Return the [X, Y] coordinate for the center point of the cell that contains the specified text.  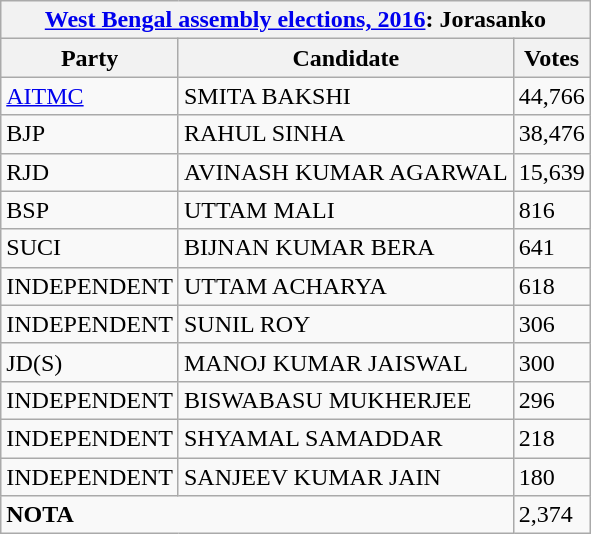
SHYAMAL SAMADDAR [346, 438]
Party [90, 58]
180 [552, 477]
BIJNAN KUMAR BERA [346, 248]
2,374 [552, 515]
JD(S) [90, 362]
641 [552, 248]
SUNIL ROY [346, 324]
Candidate [346, 58]
300 [552, 362]
NOTA [257, 515]
BSP [90, 210]
SANJEEV KUMAR JAIN [346, 477]
296 [552, 400]
218 [552, 438]
Votes [552, 58]
SMITA BAKSHI [346, 96]
UTTAM ACHARYA [346, 286]
38,476 [552, 134]
RJD [90, 172]
618 [552, 286]
15,639 [552, 172]
BISWABASU MUKHERJEE [346, 400]
AVINASH KUMAR AGARWAL [346, 172]
44,766 [552, 96]
BJP [90, 134]
816 [552, 210]
MANOJ KUMAR JAISWAL [346, 362]
RAHUL SINHA [346, 134]
UTTAM MALI [346, 210]
West Bengal assembly elections, 2016: Jorasanko [296, 20]
AITMC [90, 96]
SUCI [90, 248]
306 [552, 324]
